For the text-containing cell, return its midpoint in (X, Y) coordinate format. 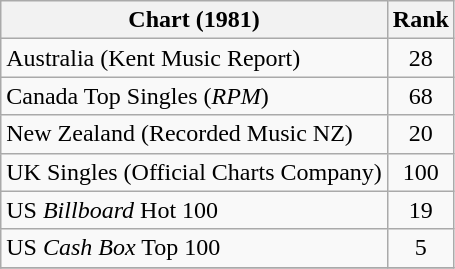
Chart (1981) (194, 20)
US Cash Box Top 100 (194, 248)
68 (420, 96)
Rank (420, 20)
Australia (Kent Music Report) (194, 58)
UK Singles (Official Charts Company) (194, 172)
19 (420, 210)
New Zealand (Recorded Music NZ) (194, 134)
28 (420, 58)
5 (420, 248)
US Billboard Hot 100 (194, 210)
20 (420, 134)
100 (420, 172)
Canada Top Singles (RPM) (194, 96)
